Capture the cell that displays the provided text and extract its (X, Y) central coordinate. 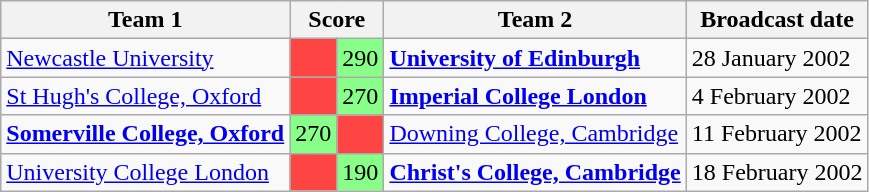
Newcastle University (146, 58)
Somerville College, Oxford (146, 134)
St Hugh's College, Oxford (146, 96)
18 February 2002 (777, 172)
Score (337, 20)
University College London (146, 172)
Broadcast date (777, 20)
Downing College, Cambridge (535, 134)
290 (360, 58)
Christ's College, Cambridge (535, 172)
4 February 2002 (777, 96)
28 January 2002 (777, 58)
Team 1 (146, 20)
190 (360, 172)
11 February 2002 (777, 134)
Imperial College London (535, 96)
Team 2 (535, 20)
University of Edinburgh (535, 58)
